Detect which cell encompasses the target text, then output its (X, Y) center coordinate. 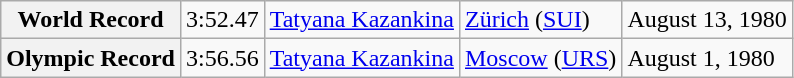
Zürich (SUI) (540, 20)
August 13, 1980 (707, 20)
Olympic Record (91, 58)
3:52.47 (222, 20)
World Record (91, 20)
Moscow (URS) (540, 58)
August 1, 1980 (707, 58)
3:56.56 (222, 58)
